Extract the (x, y) coordinate from the center of the cell holding the provided text.  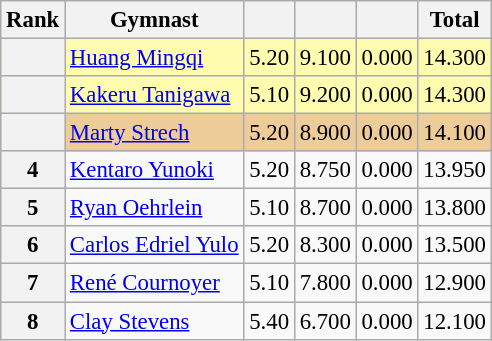
13.500 (454, 245)
14.100 (454, 133)
5.40 (269, 321)
9.200 (325, 95)
Gymnast (154, 20)
4 (33, 170)
6 (33, 245)
Total (454, 20)
Clay Stevens (154, 321)
8.900 (325, 133)
12.100 (454, 321)
Kentaro Yunoki (154, 170)
Marty Strech (154, 133)
8.750 (325, 170)
13.800 (454, 208)
Carlos Edriel Yulo (154, 245)
7 (33, 283)
9.100 (325, 58)
13.950 (454, 170)
7.800 (325, 283)
6.700 (325, 321)
René Cournoyer (154, 283)
12.900 (454, 283)
8 (33, 321)
Huang Mingqi (154, 58)
Ryan Oehrlein (154, 208)
5 (33, 208)
Kakeru Tanigawa (154, 95)
Rank (33, 20)
8.300 (325, 245)
8.700 (325, 208)
